Pinpoint the cell where the given text exists, returning its [x, y] midpoint coordinate. 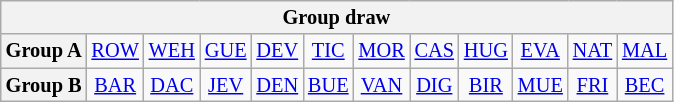
CAS [434, 51]
FRI [592, 85]
BUE [328, 85]
HUG [486, 51]
MOR [381, 51]
ROW [116, 51]
Group B [44, 85]
WEH [172, 51]
BAR [116, 85]
Group A [44, 51]
DEN [277, 85]
DIG [434, 85]
BIR [486, 85]
VAN [381, 85]
MUE [540, 85]
DAC [172, 85]
Group draw [336, 17]
DEV [277, 51]
JEV [226, 85]
BEC [644, 85]
MAL [644, 51]
EVA [540, 51]
TIC [328, 51]
GUE [226, 51]
NAT [592, 51]
